Detect which cell encompasses the target text, then output its [x, y] center coordinate. 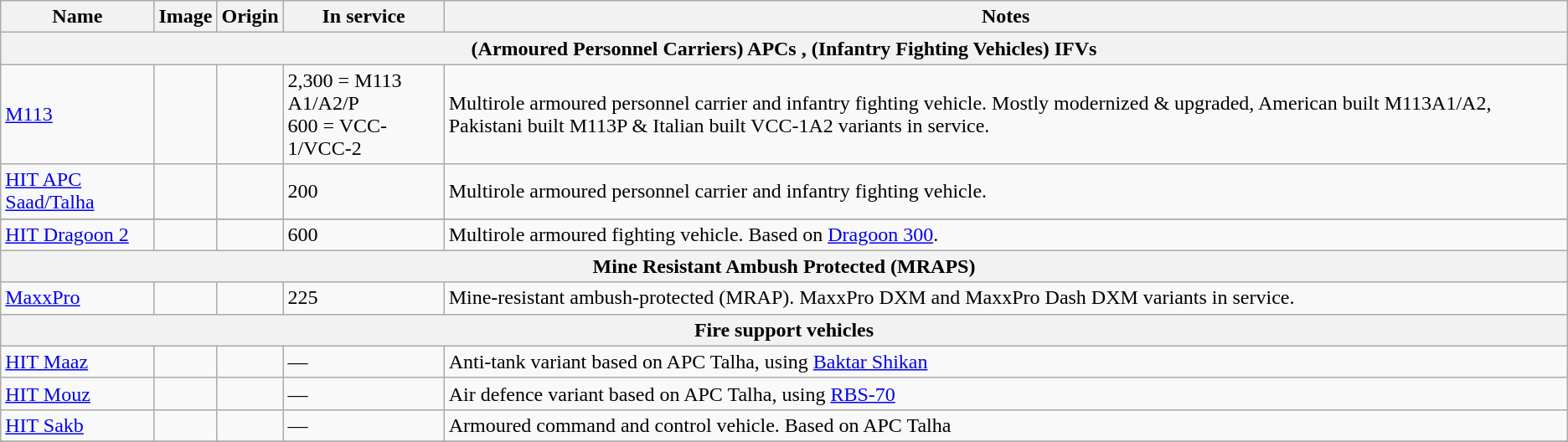
Fire support vehicles [784, 330]
HIT Sakb [77, 425]
2,300 = M113 A1/A2/P600 = VCC-1/VCC-2 [364, 114]
600 [364, 234]
Air defence variant based on APC Talha, using RBS-70 [1005, 393]
Mine-resistant ambush-protected (MRAP). MaxxPro DXM and MaxxPro Dash DXM variants in service. [1005, 298]
HIT APC Saad/Talha [77, 191]
200 [364, 191]
Mine Resistant Ambush Protected (MRAPS) [784, 266]
HIT Dragoon 2 [77, 234]
Origin [250, 17]
MaxxPro [77, 298]
Multirole armoured fighting vehicle. Based on Dragoon 300. [1005, 234]
Notes [1005, 17]
Multirole armoured personnel carrier and infantry fighting vehicle. [1005, 191]
Name [77, 17]
M113 [77, 114]
Anti-tank variant based on APC Talha, using Baktar Shikan [1005, 362]
HIT Maaz [77, 362]
225 [364, 298]
Armoured command and control vehicle. Based on APC Talha [1005, 425]
In service [364, 17]
Image [186, 17]
HIT Mouz [77, 393]
(Armoured Personnel Carriers) APCs , (Infantry Fighting Vehicles) IFVs [784, 49]
